Provide the (X, Y) coordinate of the cell's center where the given text is located.  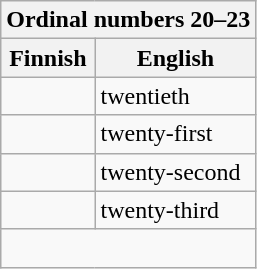
English (176, 58)
twenty-second (176, 172)
twenty-first (176, 134)
Finnish (48, 58)
Ordinal numbers 20–23 (128, 20)
twenty-third (176, 210)
twentieth (176, 96)
